From the cell containing the given text, extract its center point as (x, y) coordinate. 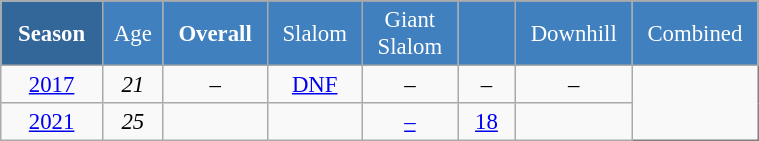
DNF (314, 85)
Slalom (314, 34)
GiantSlalom (410, 34)
2021 (52, 122)
18 (487, 122)
25 (132, 122)
Combined (695, 34)
Downhill (574, 34)
Season (52, 34)
21 (132, 85)
Overall (215, 34)
Age (132, 34)
2017 (52, 85)
